Identify which cell holds the provided text, then report its [x, y] central coordinate. 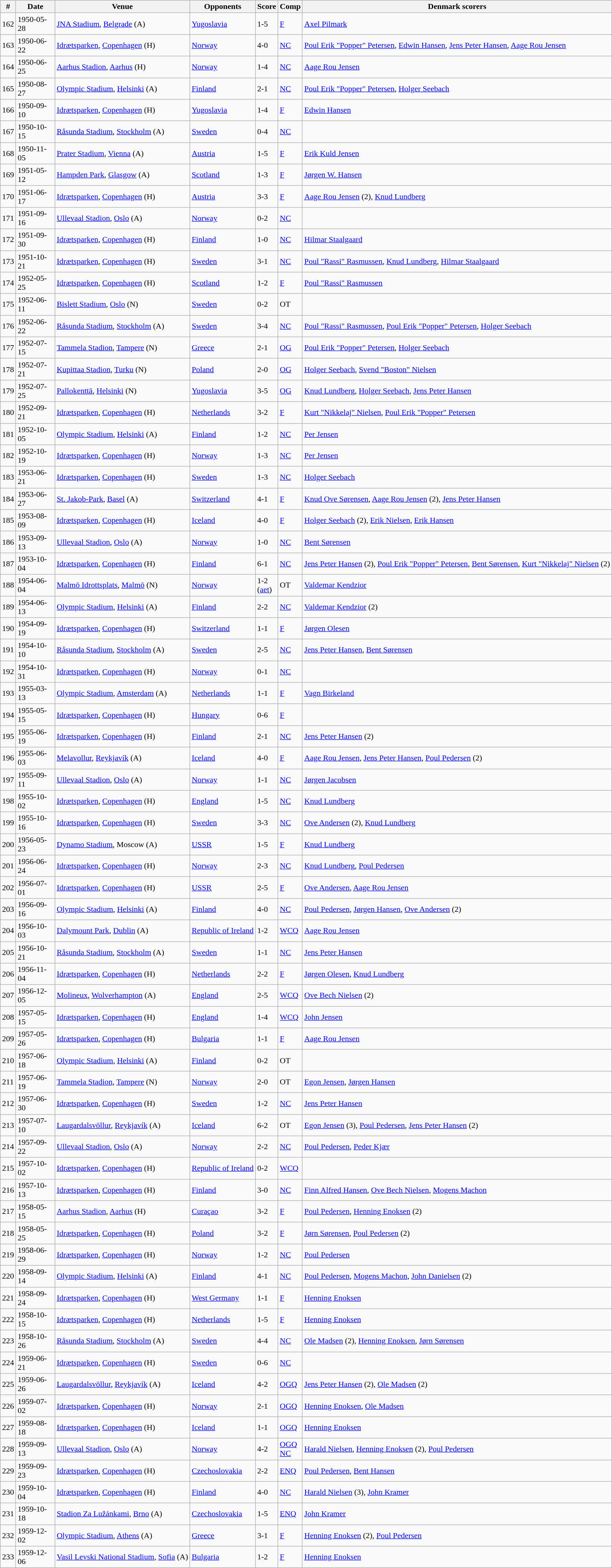
168 [8, 153]
1956-06-24 [35, 866]
1957-07-10 [35, 1125]
1955-06-19 [35, 736]
Henning Enoksen (2), Poul Pedersen [457, 1535]
194 [8, 715]
Prater Stadium, Vienna (A) [122, 153]
173 [8, 261]
Stadion Za Lužánkami, Brno (A) [122, 1514]
206 [8, 974]
St. Jakob-Park, Basel (A) [122, 499]
1954-09-19 [35, 629]
179 [8, 391]
Melavollur, Reykjavík (A) [122, 758]
202 [8, 888]
Knud Lundberg, Holger Seebach, Jens Peter Hansen [457, 391]
227 [8, 1427]
Ove Bech Nielsen (2) [457, 996]
West Germany [223, 1298]
232 [8, 1535]
209 [8, 1039]
Vagn Birkeland [457, 693]
221 [8, 1298]
1950-08-27 [35, 88]
1958-09-24 [35, 1298]
182 [8, 455]
189 [8, 607]
178 [8, 369]
210 [8, 1060]
223 [8, 1341]
1955-10-02 [35, 801]
214 [8, 1146]
1956-10-03 [35, 931]
230 [8, 1492]
171 [8, 218]
1952-07-15 [35, 348]
226 [8, 1406]
188 [8, 585]
1959-12-02 [35, 1535]
John Jensen [457, 1017]
Valdemar Kendzior [457, 585]
Kupittaa Stadion, Turku (N) [122, 369]
Hungary [223, 715]
213 [8, 1125]
Jens Peter Hansen, Bent Sørensen [457, 650]
2-3 [267, 866]
200 [8, 844]
174 [8, 283]
1958-10-15 [35, 1320]
1951-06-17 [35, 196]
1958-10-26 [35, 1341]
1955-05-15 [35, 715]
Olympic Stadium, Athens (A) [122, 1535]
Valdemar Kendzior (2) [457, 607]
1955-10-16 [35, 823]
Knud Ove Sørensen, Aage Rou Jensen (2), Jens Peter Hansen [457, 499]
Date [35, 7]
1955-06-03 [35, 758]
220 [8, 1276]
228 [8, 1449]
Poul Erik "Popper" Petersen, Edwin Hansen, Jens Peter Hansen, Aage Rou Jensen [457, 45]
1950-11-05 [35, 153]
Venue [122, 7]
1953-06-21 [35, 477]
Ove Andersen, Aage Rou Jensen [457, 888]
Henning Enoksen, Ole Madsen [457, 1406]
1951-09-30 [35, 240]
211 [8, 1082]
Poul Pedersen, Henning Enoksen (2) [457, 1212]
1950-05-28 [35, 24]
Denmark scorers [457, 7]
OGQNC [290, 1449]
Axel Pilmark [457, 24]
Poul Pedersen, Bent Hansen [457, 1470]
Edwin Hansen [457, 110]
Holger Seebach, Svend "Boston" Nielsen [457, 369]
1956-07-01 [35, 888]
195 [8, 736]
1952-06-11 [35, 305]
Harald Nielsen (3), John Kramer [457, 1492]
4-4 [267, 1341]
3-4 [267, 326]
Jens Peter Hansen (2) [457, 736]
Poul Pedersen, Peder Kjær [457, 1146]
192 [8, 672]
208 [8, 1017]
217 [8, 1212]
1956-12-05 [35, 996]
199 [8, 823]
1952-05-25 [35, 283]
1951-09-16 [35, 218]
# [8, 7]
Ove Andersen (2), Knud Lundberg [457, 823]
Jens Peter Hansen (2), Ole Madsen (2) [457, 1384]
186 [8, 542]
201 [8, 866]
163 [8, 45]
216 [8, 1190]
3-5 [267, 391]
187 [8, 564]
1952-09-21 [35, 412]
Score [267, 7]
Malmö Idrottsplats, Malmö (N) [122, 585]
172 [8, 240]
Comp [290, 7]
193 [8, 693]
John Kramer [457, 1514]
1952-07-21 [35, 369]
1-2(aet) [267, 585]
205 [8, 952]
Holger Seebach [457, 477]
Jørn Sørensen, Poul Pedersen (2) [457, 1233]
Olympic Stadium, Amsterdam (A) [122, 693]
166 [8, 110]
Pallokenttä, Helsinki (N) [122, 391]
1952-10-19 [35, 455]
6-2 [267, 1125]
180 [8, 412]
1956-09-16 [35, 909]
175 [8, 305]
Jørgen Jacobsen [457, 779]
1954-06-04 [35, 585]
1958-05-25 [35, 1233]
222 [8, 1320]
Egon Jensen, Jørgen Hansen [457, 1082]
Aage Rou Jensen, Jens Peter Hansen, Poul Pedersen (2) [457, 758]
1956-05-23 [35, 844]
184 [8, 499]
1957-09-22 [35, 1146]
Holger Seebach (2), Erik Nielsen, Erik Hansen [457, 520]
1959-09-13 [35, 1449]
231 [8, 1514]
233 [8, 1557]
Jørgen W. Hansen [457, 175]
1951-10-21 [35, 261]
Hilmar Staalgaard [457, 240]
219 [8, 1255]
1957-10-13 [35, 1190]
Finn Alfred Hansen, Ove Bech Nielsen, Mogens Machon [457, 1190]
Egon Jensen (3), Poul Pedersen, Jens Peter Hansen (2) [457, 1125]
1959-07-02 [35, 1406]
1958-09-14 [35, 1276]
Poul "Rassi" Rasmussen [457, 283]
Jens Peter Hansen (2), Poul Erik "Popper" Petersen, Bent Sørensen, Kurt "Nikkelaj" Nielsen (2) [457, 564]
185 [8, 520]
1954-10-31 [35, 672]
1953-10-04 [35, 564]
Vasil Levski National Stadium, Sofia (A) [122, 1557]
215 [8, 1168]
Harald Nielsen, Henning Enoksen (2), Poul Pedersen [457, 1449]
1954-06-13 [35, 607]
207 [8, 996]
218 [8, 1233]
0-4 [267, 131]
1959-12-06 [35, 1557]
167 [8, 131]
191 [8, 650]
Poul Pedersen [457, 1255]
1956-11-04 [35, 974]
196 [8, 758]
198 [8, 801]
Dalymount Park, Dublin (A) [122, 931]
Kurt "Nikkelaj" Nielsen, Poul Erik "Popper" Petersen [457, 412]
1957-06-19 [35, 1082]
181 [8, 434]
3-0 [267, 1190]
169 [8, 175]
1959-10-18 [35, 1514]
1950-09-10 [35, 110]
1959-10-04 [35, 1492]
Bent Sørensen [457, 542]
1958-05-15 [35, 1212]
1957-10-02 [35, 1168]
203 [8, 909]
JNA Stadium, Belgrade (A) [122, 24]
Poul Pedersen, Jørgen Hansen, Ove Andersen (2) [457, 909]
1954-10-10 [35, 650]
Dynamo Stadium, Moscow (A) [122, 844]
1957-05-15 [35, 1017]
1955-03-13 [35, 693]
Curaçao [223, 1212]
1952-06-22 [35, 326]
1952-10-05 [35, 434]
1959-06-26 [35, 1384]
177 [8, 348]
Ole Madsen (2), Henning Enoksen, Jørn Sørensen [457, 1341]
1955-09-11 [35, 779]
1951-05-12 [35, 175]
Molineux, Wolverhampton (A) [122, 996]
1957-06-30 [35, 1103]
6-1 [267, 564]
Knud Lundberg, Poul Pedersen [457, 866]
212 [8, 1103]
1957-06-18 [35, 1060]
1958-06-29 [35, 1255]
1959-06-21 [35, 1363]
162 [8, 24]
165 [8, 88]
1959-09-23 [35, 1470]
183 [8, 477]
170 [8, 196]
Opponents [223, 7]
Hampden Park, Glasgow (A) [122, 175]
1953-06-27 [35, 499]
1957-05-26 [35, 1039]
204 [8, 931]
176 [8, 326]
Poul "Rassi" Rasmussen, Poul Erik "Popper" Petersen, Holger Seebach [457, 326]
1950-06-25 [35, 67]
1950-06-22 [35, 45]
225 [8, 1384]
229 [8, 1470]
1953-09-13 [35, 542]
224 [8, 1363]
1953-08-09 [35, 520]
1959-08-18 [35, 1427]
Poul Pedersen, Mogens Machon, John Danielsen (2) [457, 1276]
1950-10-15 [35, 131]
190 [8, 629]
1952-07-25 [35, 391]
164 [8, 67]
Erik Kuld Jensen [457, 153]
Jørgen Olesen [457, 629]
Aage Rou Jensen (2), Knud Lundberg [457, 196]
Jørgen Olesen, Knud Lundberg [457, 974]
197 [8, 779]
1956-10-21 [35, 952]
Bislett Stadium, Oslo (N) [122, 305]
0-1 [267, 672]
Poul "Rassi" Rasmussen, Knud Lundberg, Hilmar Staalgaard [457, 261]
